Scan for the cell matching the given text and deliver its (x, y) coordinate at center. 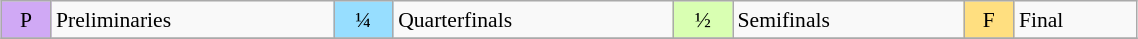
Semifinals (848, 20)
Quarterfinals (533, 20)
Final (1076, 20)
Preliminaries (192, 20)
P (26, 20)
F (989, 20)
¼ (364, 20)
½ (702, 20)
